From the cell containing the given text, extract its center point as (x, y) coordinate. 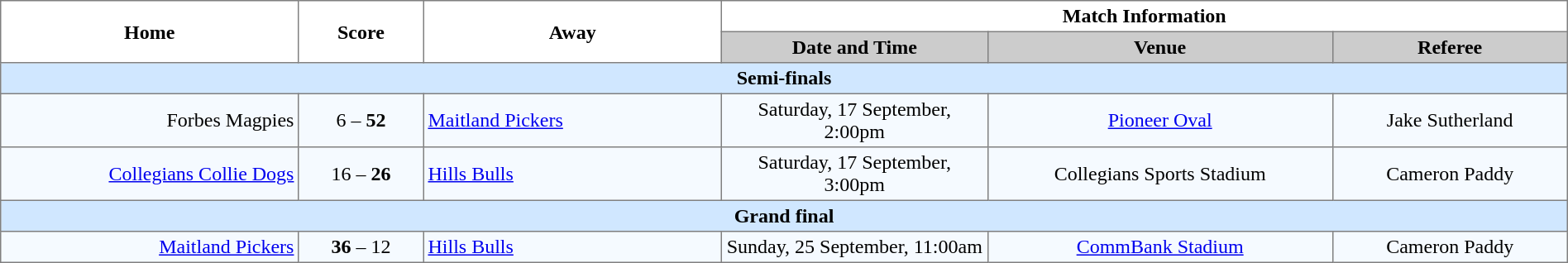
6 – 52 (361, 120)
Date and Time (854, 47)
Pioneer Oval (1159, 120)
Referee (1450, 47)
Sunday, 25 September, 11:00am (854, 247)
Score (361, 31)
Collegians Sports Stadium (1159, 174)
36 – 12 (361, 247)
Saturday, 17 September, 2:00pm (854, 120)
Home (150, 31)
Away (572, 31)
Grand final (784, 216)
Jake Sutherland (1450, 120)
Venue (1159, 47)
Collegians Collie Dogs (150, 174)
Saturday, 17 September, 3:00pm (854, 174)
Semi-finals (784, 79)
Match Information (1145, 17)
CommBank Stadium (1159, 247)
Forbes Magpies (150, 120)
16 – 26 (361, 174)
